Output the [x, y] coordinate of the center of the cell containing the given text.  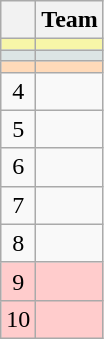
5 [18, 129]
8 [18, 243]
6 [18, 167]
9 [18, 281]
4 [18, 91]
7 [18, 205]
10 [18, 319]
Team [70, 20]
